Pinpoint the cell where the given text exists, returning its (X, Y) midpoint coordinate. 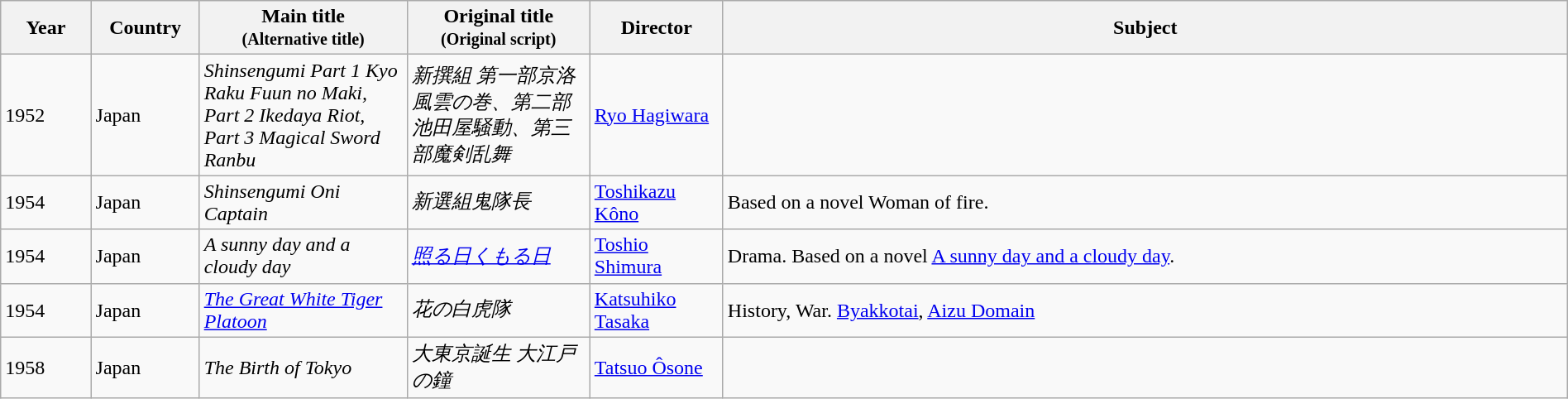
Ryo Hagiwara (657, 115)
Toshio Shimura (657, 257)
大東京誕生 大江戸の鐘 (498, 368)
Subject (1145, 28)
The Birth of Tokyo (303, 368)
1952 (46, 115)
新撰組 第一部京洛風雲の巻、第二部池田屋騒動、第三部魔剣乱舞 (498, 115)
Year (46, 28)
A sunny day and a cloudy day (303, 257)
Based on a novel Woman of fire. (1145, 202)
Tatsuo Ôsone (657, 368)
Drama. Based on a novel A sunny day and a cloudy day. (1145, 257)
Shinsengumi Oni Captain (303, 202)
新選組鬼隊長 (498, 202)
Toshikazu Kôno (657, 202)
Director (657, 28)
Katsuhiko Tasaka (657, 310)
1958 (46, 368)
Country (146, 28)
Original title(Original script) (498, 28)
History, War. Byakkotai, Aizu Domain (1145, 310)
The Great White Tiger Platoon (303, 310)
照る日くもる日 (498, 257)
花の白虎隊 (498, 310)
Main title(Alternative title) (303, 28)
Shinsengumi Part 1 Kyo Raku Fuun no Maki, Part 2 Ikedaya Riot, Part 3 Magical Sword Ranbu (303, 115)
